Capture the cell that displays the provided text and extract its [x, y] central coordinate. 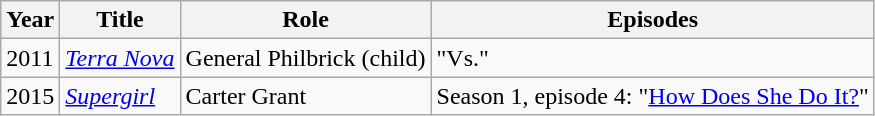
Terra Nova [120, 58]
"Vs." [652, 58]
Carter Grant [306, 96]
Episodes [652, 20]
2011 [30, 58]
2015 [30, 96]
Role [306, 20]
Title [120, 20]
Year [30, 20]
Supergirl [120, 96]
General Philbrick (child) [306, 58]
Season 1, episode 4: "How Does She Do It?" [652, 96]
